Return [X, Y] of the center of cell containing provided text 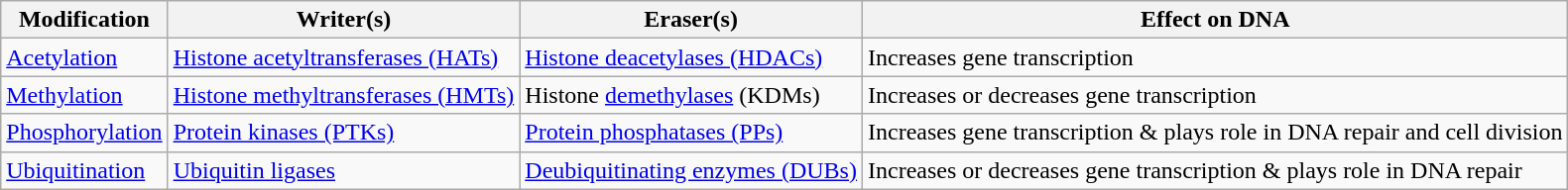
Modification [84, 20]
Protein kinases (PTKs) [343, 133]
Increases gene transcription [1215, 57]
Increases or decreases gene transcription & plays role in DNA repair [1215, 170]
Histone demethylases (KDMs) [691, 95]
Increases or decreases gene transcription [1215, 95]
Acetylation [84, 57]
Histone methyltransferases (HMTs) [343, 95]
Increases gene transcription & plays role in DNA repair and cell division [1215, 133]
Writer(s) [343, 20]
Deubiquitinating enzymes (DUBs) [691, 170]
Eraser(s) [691, 20]
Ubiquitin ligases [343, 170]
Protein phosphatases (PPs) [691, 133]
Effect on DNA [1215, 20]
Ubiquitination [84, 170]
Histone deacetylases (HDACs) [691, 57]
Methylation [84, 95]
Histone acetyltransferases (HATs) [343, 57]
Phosphorylation [84, 133]
